Output the (X, Y) coordinate of the center of the cell containing the given text.  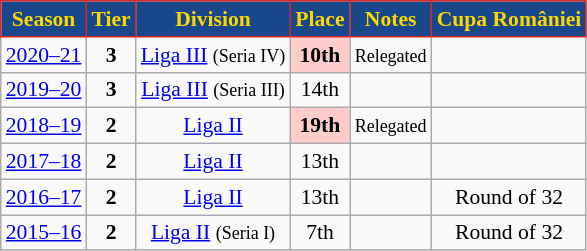
Cupa României (510, 19)
Notes (391, 19)
19th (320, 126)
10th (320, 55)
2015–16 (44, 233)
Tier (110, 19)
2020–21 (44, 55)
2016–17 (44, 197)
2017–18 (44, 162)
7th (320, 233)
Liga III (Seria III) (214, 90)
Season (44, 19)
Liga II (Seria I) (214, 233)
Liga III (Seria IV) (214, 55)
Division (214, 19)
Place (320, 19)
14th (320, 90)
2018–19 (44, 126)
2019–20 (44, 90)
